Capture the cell that displays the provided text and extract its [X, Y] central coordinate. 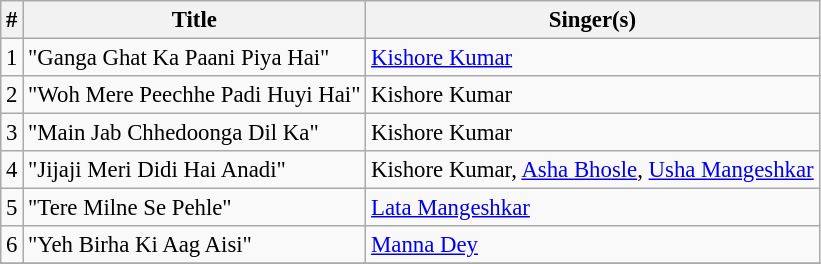
1 [12, 58]
Kishore Kumar, Asha Bhosle, Usha Mangeshkar [592, 170]
6 [12, 245]
"Ganga Ghat Ka Paani Piya Hai" [194, 58]
# [12, 20]
Manna Dey [592, 245]
Singer(s) [592, 20]
"Yeh Birha Ki Aag Aisi" [194, 245]
2 [12, 95]
"Main Jab Chhedoonga Dil Ka" [194, 133]
Lata Mangeshkar [592, 208]
3 [12, 133]
"Tere Milne Se Pehle" [194, 208]
4 [12, 170]
Title [194, 20]
"Woh Mere Peechhe Padi Huyi Hai" [194, 95]
"Jijaji Meri Didi Hai Anadi" [194, 170]
5 [12, 208]
